Capture the cell that displays the provided text and extract its (x, y) central coordinate. 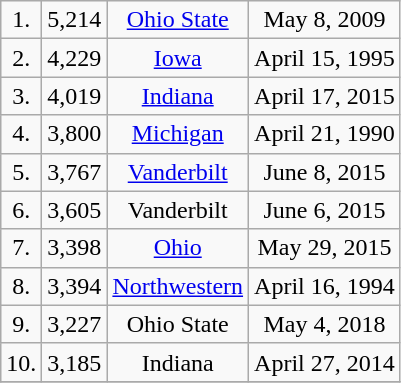
Northwestern (178, 286)
3. (22, 96)
5. (22, 172)
3,185 (74, 362)
9. (22, 324)
3,394 (74, 286)
May 8, 2009 (325, 20)
4,229 (74, 58)
3,767 (74, 172)
1. (22, 20)
5,214 (74, 20)
3,800 (74, 134)
10. (22, 362)
June 6, 2015 (325, 210)
June 8, 2015 (325, 172)
April 15, 1995 (325, 58)
3,227 (74, 324)
May 29, 2015 (325, 248)
Iowa (178, 58)
April 16, 1994 (325, 286)
Ohio (178, 248)
April 21, 1990 (325, 134)
May 4, 2018 (325, 324)
3,398 (74, 248)
8. (22, 286)
4,019 (74, 96)
2. (22, 58)
April 27, 2014 (325, 362)
4. (22, 134)
April 17, 2015 (325, 96)
3,605 (74, 210)
7. (22, 248)
Michigan (178, 134)
6. (22, 210)
